Capture the cell that displays the provided text and extract its (x, y) central coordinate. 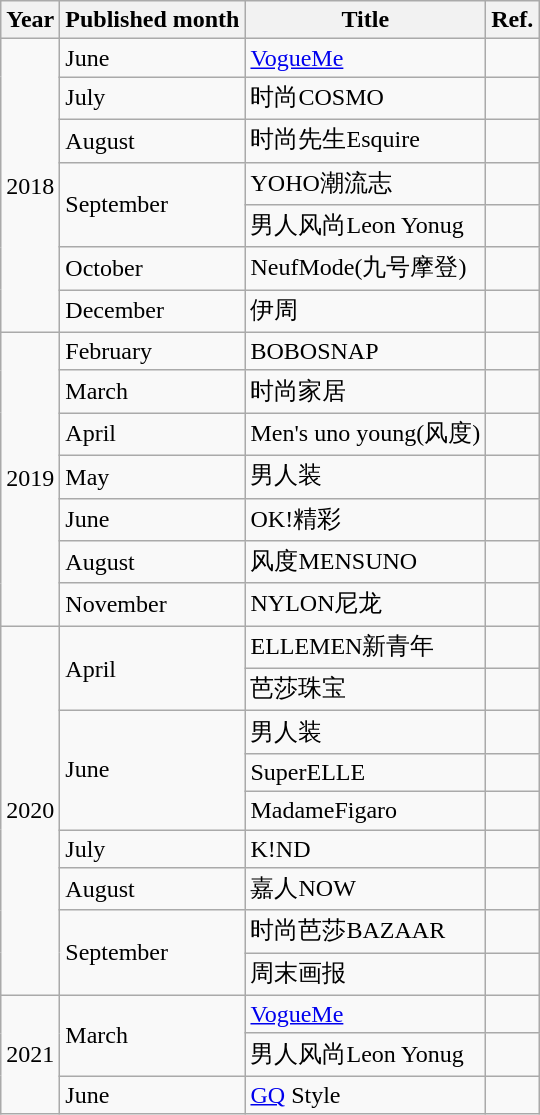
November (152, 604)
YOHO潮流志 (366, 184)
周末画报 (366, 974)
2021 (30, 1054)
MadameFigaro (366, 810)
伊周 (366, 312)
时尚家居 (366, 392)
Ref. (512, 20)
时尚先生Esquire (366, 140)
GQ Style (366, 1095)
2019 (30, 478)
时尚COSMO (366, 98)
2020 (30, 811)
NYLON尼龙 (366, 604)
风度MENSUNO (366, 562)
Published month (152, 20)
时尚芭莎BAZAAR (366, 932)
October (152, 268)
K!ND (366, 849)
SuperELLE (366, 772)
February (152, 351)
BOBOSNAP (366, 351)
Year (30, 20)
ELLEMEN新青年 (366, 648)
May (152, 476)
嘉人NOW (366, 890)
NeufMode(九号摩登) (366, 268)
Title (366, 20)
OK!精彩 (366, 520)
芭莎珠宝 (366, 690)
2018 (30, 186)
December (152, 312)
Men's uno young(风度) (366, 434)
